Pinpoint the cell where the given text exists, returning its [X, Y] midpoint coordinate. 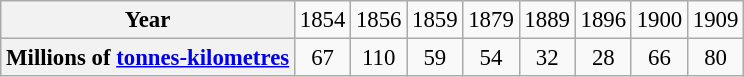
110 [379, 58]
1909 [716, 20]
80 [716, 58]
Year [148, 20]
1900 [659, 20]
1896 [603, 20]
1879 [491, 20]
1856 [379, 20]
54 [491, 58]
59 [435, 58]
67 [322, 58]
32 [547, 58]
66 [659, 58]
Millions of tonnes-kilometres [148, 58]
28 [603, 58]
1854 [322, 20]
1859 [435, 20]
1889 [547, 20]
